Provide the [x, y] coordinate of the cell's center where the given text is located.  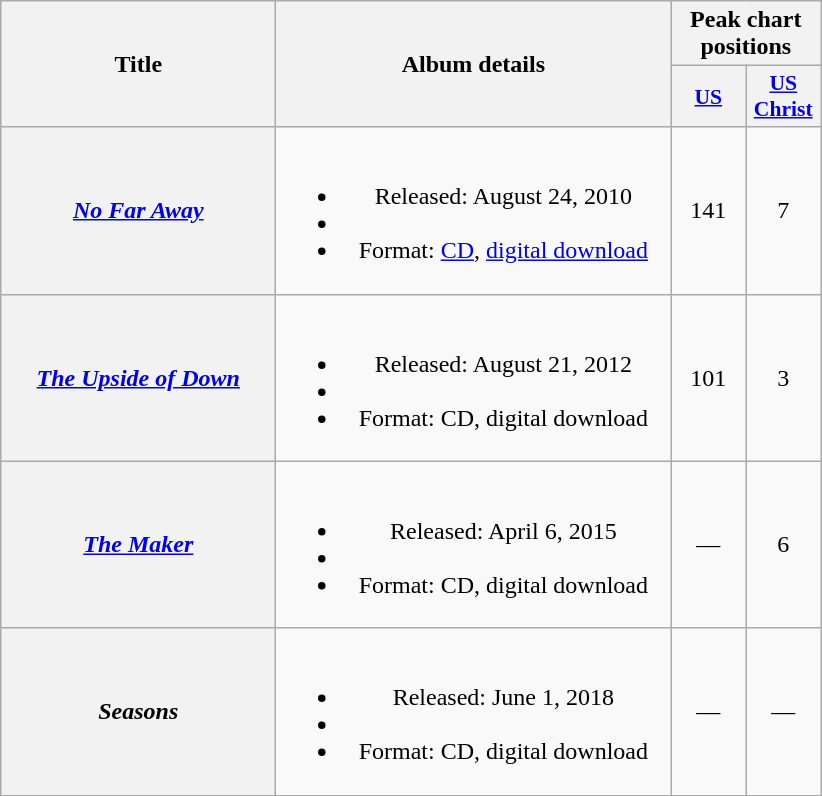
Title [138, 64]
7 [784, 210]
3 [784, 378]
6 [784, 544]
The Maker [138, 544]
Seasons [138, 712]
101 [708, 378]
The Upside of Down [138, 378]
Released: August 21, 2012Format: CD, digital download [474, 378]
Released: April 6, 2015Format: CD, digital download [474, 544]
Released: June 1, 2018Format: CD, digital download [474, 712]
Album details [474, 64]
Peak chart positions [746, 34]
141 [708, 210]
US [708, 96]
No Far Away [138, 210]
USChrist [784, 96]
Released: August 24, 2010Format: CD, digital download [474, 210]
